Extract the [x, y] coordinate from the center of the cell holding the provided text.  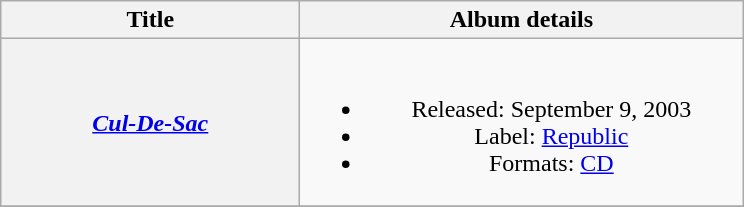
Album details [522, 20]
Title [150, 20]
Cul-De-Sac [150, 122]
Released: September 9, 2003Label: RepublicFormats: CD [522, 122]
